From the cell containing the given text, extract its center point as (x, y) coordinate. 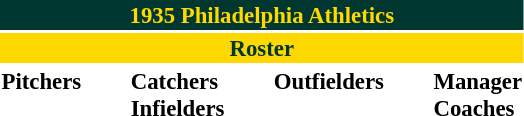
1935 Philadelphia Athletics (262, 15)
Roster (262, 48)
